Find where the given text appears and provide that cell's center as [x, y] coordinate. 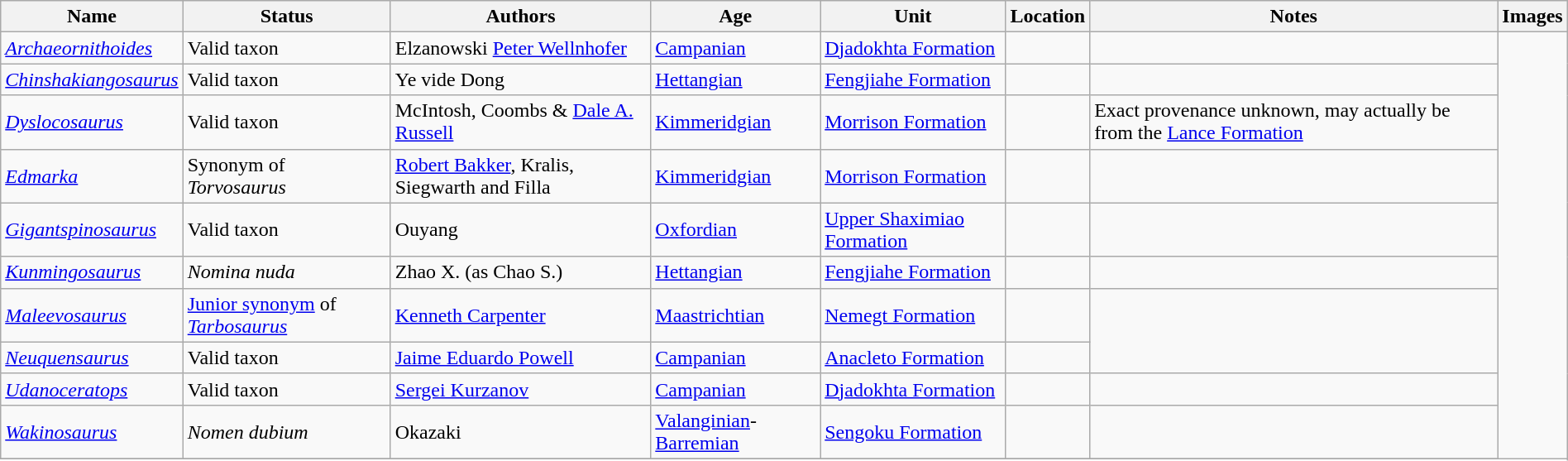
Neuquensaurus [92, 358]
Valanginian-Barremian [736, 432]
Images [1532, 17]
Nomen dubium [286, 432]
McIntosh, Coombs & Dale A. Russell [521, 122]
Age [736, 17]
Status [286, 17]
Oxfordian [736, 230]
Ye vide Dong [521, 79]
Authors [521, 17]
Name [92, 17]
Kenneth Carpenter [521, 315]
Robert Bakker, Kralis, Siegwarth and Filla [521, 175]
Edmarka [92, 175]
Sengoku Formation [913, 432]
Nemegt Formation [913, 315]
Upper Shaximiao Formation [913, 230]
Zhao X. (as Chao S.) [521, 272]
Ouyang [521, 230]
Chinshakiangosaurus [92, 79]
Exact provenance unknown, may actually be from the Lance Formation [1293, 122]
Synonym of Torvosaurus [286, 175]
Junior synonym of Tarbosaurus [286, 315]
Okazaki [521, 432]
Elzanowski Peter Wellnhofer [521, 48]
Nomina nuda [286, 272]
Udanoceratops [92, 389]
Notes [1293, 17]
Sergei Kurzanov [521, 389]
Wakinosaurus [92, 432]
Location [1048, 17]
Maleevosaurus [92, 315]
Jaime Eduardo Powell [521, 358]
Gigantspinosaurus [92, 230]
Anacleto Formation [913, 358]
Dyslocosaurus [92, 122]
Unit [913, 17]
Kunmingosaurus [92, 272]
Maastrichtian [736, 315]
Archaeornithoides [92, 48]
